Locate the cell with the specified text and output its (x, y) center coordinate. 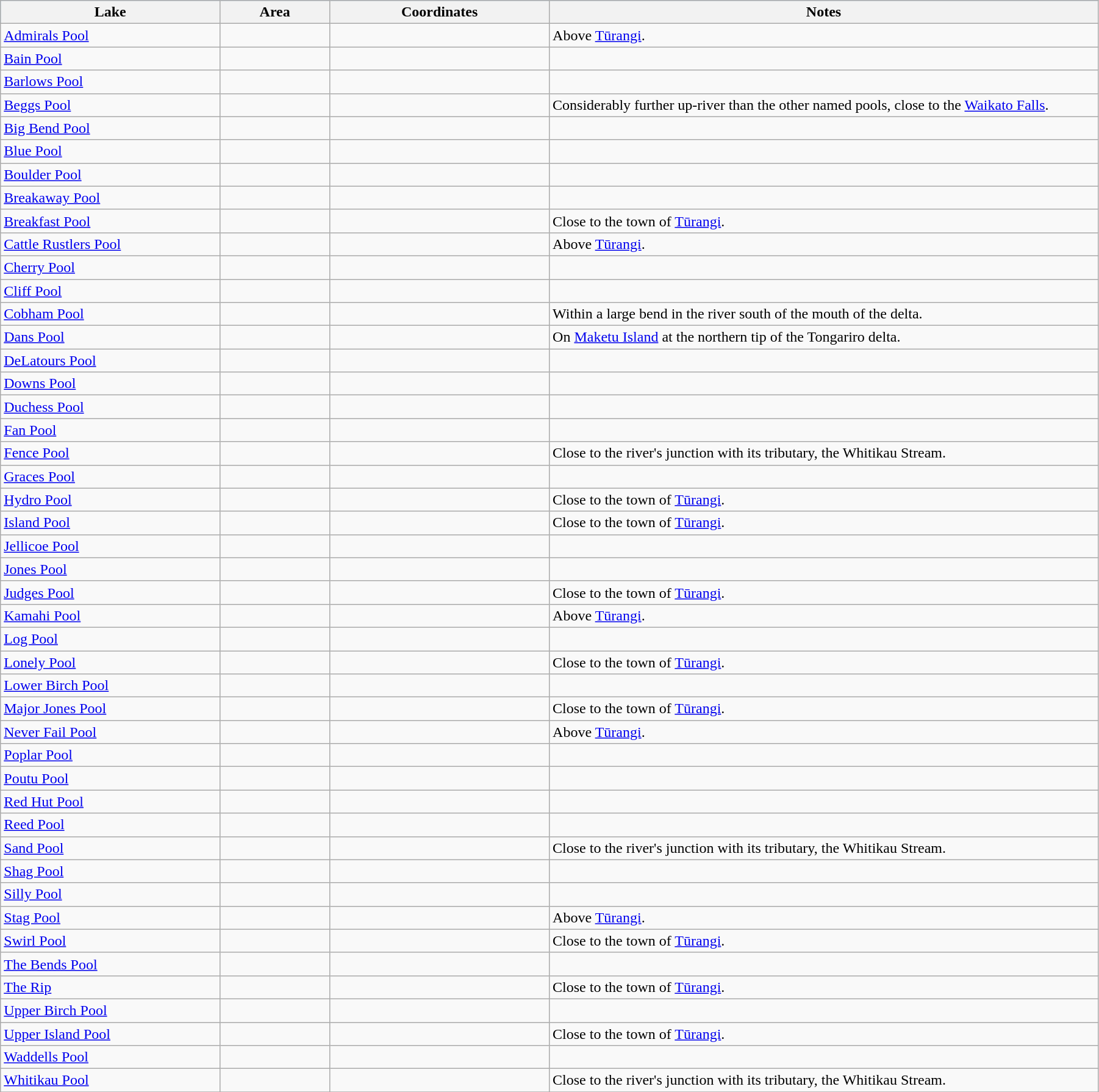
Lower Birch Pool (110, 686)
Poplar Pool (110, 755)
Reed Pool (110, 825)
Graces Pool (110, 476)
Jellicoe Pool (110, 546)
Whitikau Pool (110, 1080)
Cobham Pool (110, 314)
Admirals Pool (110, 35)
Swirl Pool (110, 941)
Jones Pool (110, 569)
Barlows Pool (110, 82)
Dans Pool (110, 337)
Poutu Pool (110, 778)
Cattle Rustlers Pool (110, 244)
Coordinates (440, 12)
Area (275, 12)
Island Pool (110, 523)
The Bends Pool (110, 964)
On Maketu Island at the northern tip of the Tongariro delta. (824, 337)
Cherry Pool (110, 267)
Upper Birch Pool (110, 1010)
Major Jones Pool (110, 709)
Hydro Pool (110, 500)
Duchess Pool (110, 407)
Notes (824, 12)
Considerably further up-river than the other named pools, close to the Waikato Falls. (824, 105)
Log Pool (110, 639)
Silly Pool (110, 894)
Big Bend Pool (110, 128)
Cliff Pool (110, 291)
Waddells Pool (110, 1057)
Bain Pool (110, 59)
Fence Pool (110, 453)
Upper Island Pool (110, 1034)
DeLatours Pool (110, 361)
Stag Pool (110, 918)
Boulder Pool (110, 174)
Downs Pool (110, 384)
Breakaway Pool (110, 198)
Beggs Pool (110, 105)
Kamahi Pool (110, 616)
Lonely Pool (110, 662)
Sand Pool (110, 848)
Blue Pool (110, 151)
Judges Pool (110, 592)
The Rip (110, 987)
Fan Pool (110, 430)
Never Fail Pool (110, 732)
Within a large bend in the river south of the mouth of the delta. (824, 314)
Lake (110, 12)
Red Hut Pool (110, 802)
Breakfast Pool (110, 221)
Shag Pool (110, 871)
